Extract the [x, y] coordinate from the center of the cell holding the provided text.  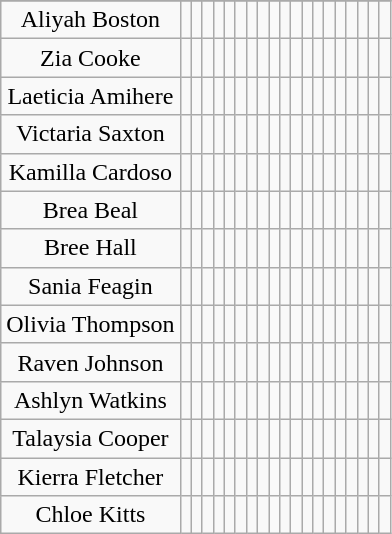
Raven Johnson [90, 362]
Brea Beal [90, 210]
Sania Feagin [90, 286]
Chloe Kitts [90, 515]
Kierra Fletcher [90, 477]
Talaysia Cooper [90, 438]
Bree Hall [90, 248]
Olivia Thompson [90, 324]
Ashlyn Watkins [90, 400]
Zia Cooke [90, 58]
Aliyah Boston [90, 20]
Laeticia Amihere [90, 96]
Kamilla Cardoso [90, 172]
Victaria Saxton [90, 134]
